Scan for the cell matching the given text and deliver its [X, Y] coordinate at center. 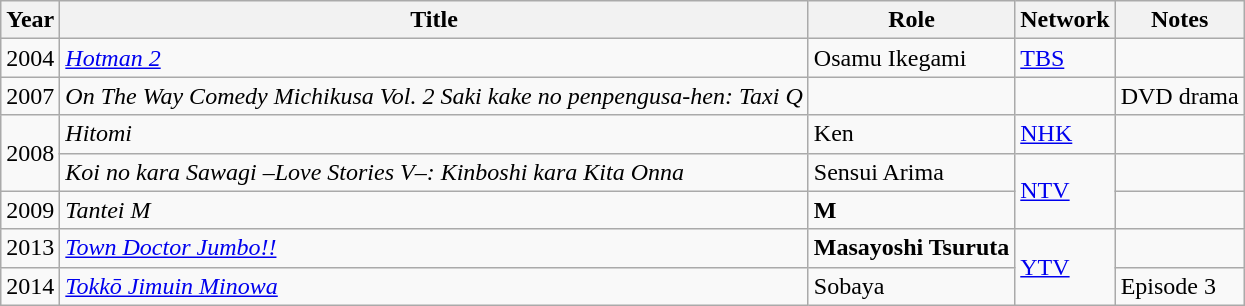
Title [434, 20]
2004 [30, 58]
Hitomi [434, 134]
Network [1065, 20]
DVD drama [1180, 96]
Sobaya [911, 286]
Year [30, 20]
2013 [30, 248]
Tokkō Jimuin Minowa [434, 286]
2007 [30, 96]
2009 [30, 210]
Masayoshi Tsuruta [911, 248]
Koi no kara Sawagi –Love Stories V–: Kinboshi kara Kita Onna [434, 172]
Notes [1180, 20]
M [911, 210]
Osamu Ikegami [911, 58]
Episode 3 [1180, 286]
Role [911, 20]
Ken [911, 134]
Sensui Arima [911, 172]
2014 [30, 286]
2008 [30, 153]
Hotman 2 [434, 58]
TBS [1065, 58]
On The Way Comedy Michikusa Vol. 2 Saki kake no penpengusa-hen: Taxi Q [434, 96]
NHK [1065, 134]
YTV [1065, 267]
NTV [1065, 191]
Town Doctor Jumbo!! [434, 248]
Tantei M [434, 210]
